Pinpoint the cell where the given text exists, returning its [X, Y] midpoint coordinate. 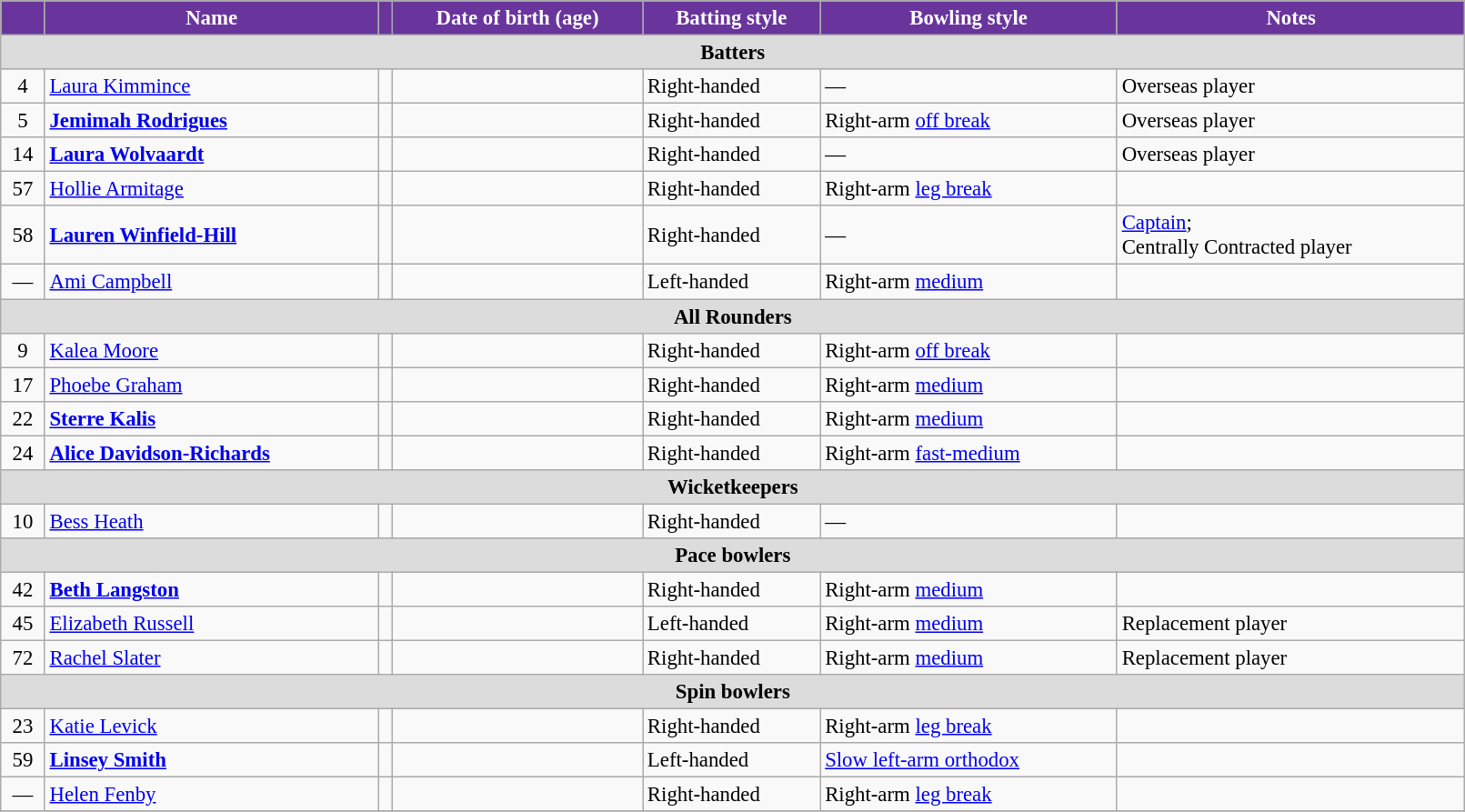
57 [23, 189]
Helen Fenby [211, 795]
9 [23, 350]
Ami Campbell [211, 282]
5 [23, 121]
Laura Kimmince [211, 86]
Pace bowlers [733, 556]
Date of birth (age) [517, 18]
Spin bowlers [733, 692]
10 [23, 521]
22 [23, 418]
Elizabeth Russell [211, 624]
Name [211, 18]
Katie Levick [211, 727]
Bess Heath [211, 521]
Kalea Moore [211, 350]
Notes [1290, 18]
59 [23, 760]
Bowling style [969, 18]
Jemimah Rodrigues [211, 121]
23 [23, 727]
Rachel Slater [211, 658]
45 [23, 624]
4 [23, 86]
Batters [733, 53]
Beth Langston [211, 589]
24 [23, 453]
Captain; Centrally Contracted player [1290, 235]
Slow left-arm orthodox [969, 760]
Batting style [731, 18]
Right-arm fast-medium [969, 453]
Laura Wolvaardt [211, 155]
42 [23, 589]
72 [23, 658]
Alice Davidson-Richards [211, 453]
17 [23, 385]
58 [23, 235]
14 [23, 155]
Hollie Armitage [211, 189]
Wicketkeepers [733, 487]
All Rounders [733, 316]
Sterre Kalis [211, 418]
Phoebe Graham [211, 385]
Lauren Winfield-Hill [211, 235]
Linsey Smith [211, 760]
